Capture the cell that displays the provided text and extract its (x, y) central coordinate. 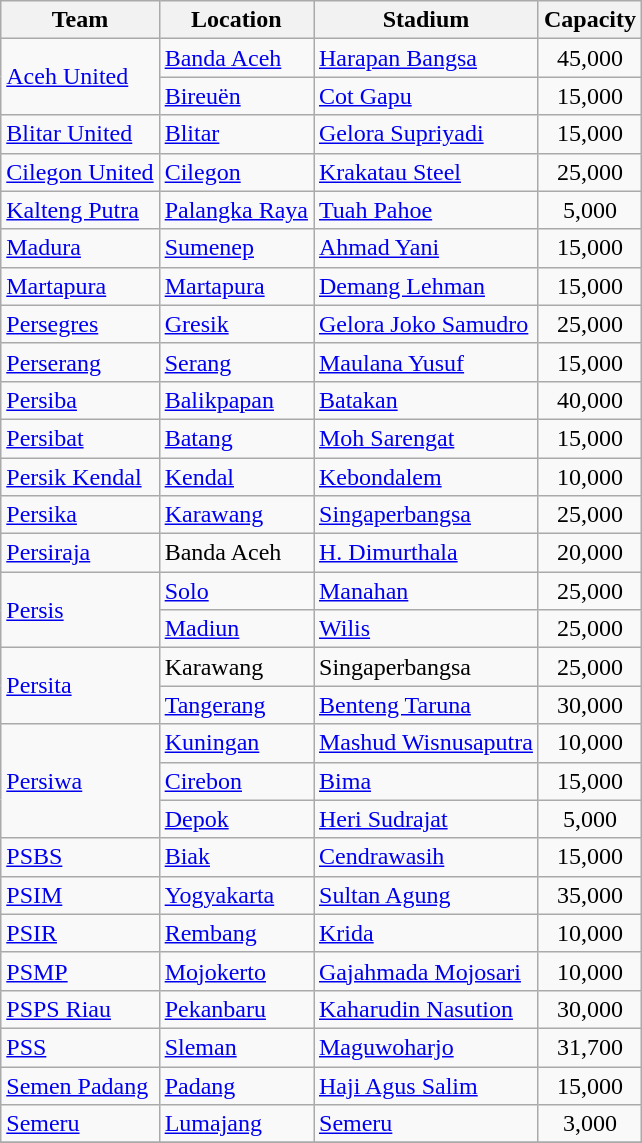
Sumenep (236, 248)
Madura (80, 248)
20,000 (590, 553)
Serang (236, 362)
Tangerang (236, 705)
Kalteng Putra (80, 210)
Cot Gapu (426, 96)
Sultan Agung (426, 895)
Cendrawasih (426, 857)
Wilis (426, 629)
Persika (80, 515)
Gajahmada Mojosari (426, 971)
Yogyakarta (236, 895)
Bireuën (236, 96)
Kaharudin Nasution (426, 1009)
Aceh United (80, 77)
Heri Sudrajat (426, 819)
Mashud Wisnusaputra (426, 743)
Padang (236, 1085)
Persegres (80, 324)
Pekanbaru (236, 1009)
Cirebon (236, 781)
PSPS Riau (80, 1009)
Benteng Taruna (426, 705)
Sleman (236, 1047)
Bima (426, 781)
Harapan Bangsa (426, 58)
Kebondalem (426, 477)
40,000 (590, 400)
35,000 (590, 895)
Haji Agus Salim (426, 1085)
Lumajang (236, 1124)
Persibat (80, 438)
Palangka Raya (236, 210)
Persik Kendal (80, 477)
Manahan (426, 591)
45,000 (590, 58)
Capacity (590, 20)
Depok (236, 819)
Tuah Pahoe (426, 210)
Kuningan (236, 743)
Kendal (236, 477)
Persiraja (80, 553)
Stadium (426, 20)
Maulana Yusuf (426, 362)
Semen Padang (80, 1085)
Gresik (236, 324)
Batang (236, 438)
Madiun (236, 629)
Ahmad Yani (426, 248)
Cilegon United (80, 172)
Persiwa (80, 781)
H. Dimurthala (426, 553)
PSBS (80, 857)
Krida (426, 933)
PSIM (80, 895)
PSIR (80, 933)
Perserang (80, 362)
Solo (236, 591)
Maguwoharjo (426, 1047)
PSMP (80, 971)
Mojokerto (236, 971)
Cilegon (236, 172)
Biak (236, 857)
Persita (80, 686)
Persis (80, 610)
3,000 (590, 1124)
Location (236, 20)
Batakan (426, 400)
Blitar (236, 134)
Gelora Joko Samudro (426, 324)
Demang Lehman (426, 286)
Persiba (80, 400)
Balikpapan (236, 400)
Moh Sarengat (426, 438)
Krakatau Steel (426, 172)
Gelora Supriyadi (426, 134)
31,700 (590, 1047)
Rembang (236, 933)
Blitar United (80, 134)
PSS (80, 1047)
Team (80, 20)
